Provide the (X, Y) coordinate of the cell's center where the given text is located.  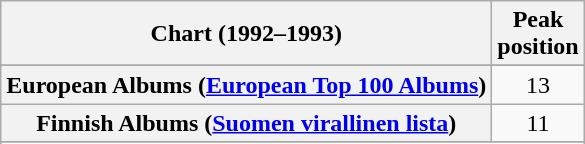
11 (538, 123)
European Albums (European Top 100 Albums) (246, 85)
Finnish Albums (Suomen virallinen lista) (246, 123)
Peakposition (538, 34)
Chart (1992–1993) (246, 34)
13 (538, 85)
